Provide the (X, Y) coordinate of the cell's center where the given text is located.  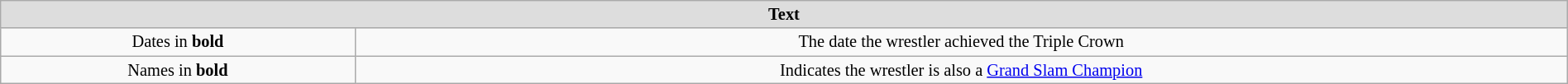
The date the wrestler achieved the Triple Crown (961, 42)
Text (784, 14)
Indicates the wrestler is also a Grand Slam Champion (961, 70)
Dates in bold (178, 42)
Names in bold (178, 70)
